Search for the cell housing the specified text and yield its (x, y) center coordinate. 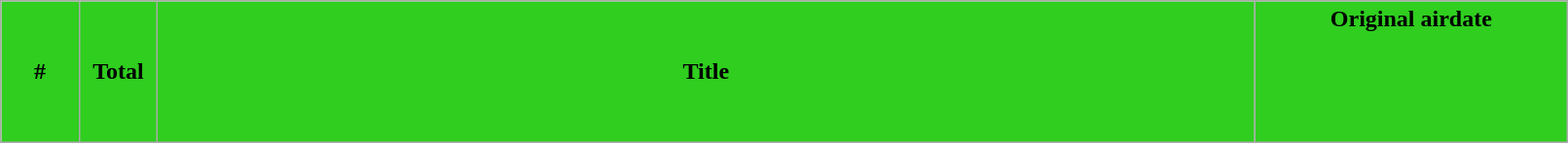
# (40, 72)
Original airdate (1411, 72)
Title (707, 72)
Total (118, 72)
